Pinpoint the cell where the given text exists, returning its (x, y) midpoint coordinate. 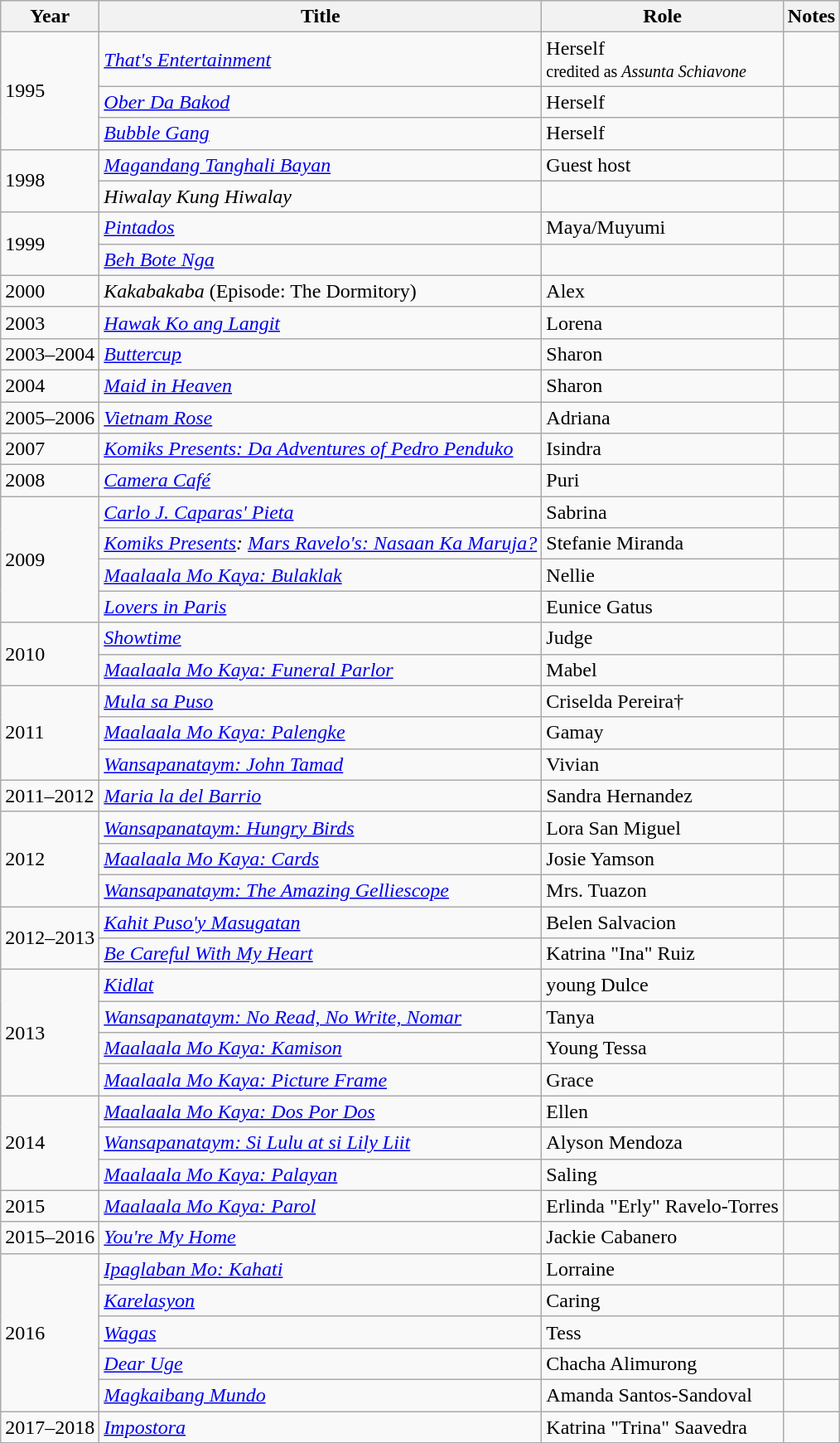
2012 (50, 859)
Maalaala Mo Kaya: Funeral Parlor (321, 670)
2011–2012 (50, 796)
Kakabakaba (Episode: The Dormitory) (321, 291)
Eunice Gatus (663, 607)
2016 (50, 1332)
Gamay (663, 733)
Alex (663, 291)
Mula sa Puso (321, 701)
Vivian (663, 764)
Lorena (663, 322)
Herselfcredited as Assunta Schiavone (663, 60)
young Dulce (663, 985)
Kidlat (321, 985)
Wansapanataym: John Tamad (321, 764)
Nellie (663, 575)
2013 (50, 1033)
Puri (663, 481)
1999 (50, 244)
Camera Café (321, 481)
Saling (663, 1174)
Be Careful With My Heart (321, 954)
Buttercup (321, 354)
Maalaala Mo Kaya: Parol (321, 1206)
Maria la del Barrio (321, 796)
Young Tessa (663, 1048)
Maalaala Mo Kaya: Palengke (321, 733)
Maalaala Mo Kaya: Picture Frame (321, 1080)
1995 (50, 91)
2012–2013 (50, 938)
2017–2018 (50, 1426)
Lovers in Paris (321, 607)
Wansapanataym: No Read, No Write, Nomar (321, 1017)
2004 (50, 385)
2008 (50, 481)
2009 (50, 559)
Title (321, 17)
Sandra Hernandez (663, 796)
Josie Yamson (663, 859)
Vietnam Rose (321, 417)
2015 (50, 1206)
Maalaala Mo Kaya: Bulaklak (321, 575)
Bubble Gang (321, 133)
Hawak Ko ang Langit (321, 322)
Lorraine (663, 1269)
2010 (50, 654)
Sabrina (663, 512)
1998 (50, 181)
Mrs. Tuazon (663, 890)
Katrina "Trina" Saavedra (663, 1426)
2000 (50, 291)
Belen Salvacion (663, 922)
2005–2006 (50, 417)
Wagas (321, 1332)
Amanda Santos-Sandoval (663, 1395)
Beh Bote Nga (321, 259)
Role (663, 17)
Maalaala Mo Kaya: Palayan (321, 1174)
Impostora (321, 1426)
Guest host (663, 165)
Notes (811, 17)
Mabel (663, 670)
Ipaglaban Mo: Kahati (321, 1269)
Wansapanataym: Hungry Birds (321, 827)
Chacha Alimurong (663, 1363)
Wansapanataym: The Amazing Gelliescope (321, 890)
Criselda Pereira† (663, 701)
Isindra (663, 449)
Grace (663, 1080)
Maid in Heaven (321, 385)
Stefanie Miranda (663, 544)
You're My Home (321, 1237)
Maalaala Mo Kaya: Dos Por Dos (321, 1111)
Ellen (663, 1111)
Tess (663, 1332)
Year (50, 17)
Ober Da Bakod (321, 102)
Magandang Tanghali Bayan (321, 165)
Karelasyon (321, 1300)
Erlinda "Erly" Ravelo-Torres (663, 1206)
Wansapanataym: Si Lulu at si Lily Liit (321, 1143)
Alyson Mendoza (663, 1143)
Showtime (321, 638)
2003 (50, 322)
Kahit Puso'y Masugatan (321, 922)
Lora San Miguel (663, 827)
2007 (50, 449)
Pintados (321, 228)
Hiwalay Kung Hiwalay (321, 196)
Caring (663, 1300)
Judge (663, 638)
Tanya (663, 1017)
Dear Uge (321, 1363)
Magkaibang Mundo (321, 1395)
Jackie Cabanero (663, 1237)
Adriana (663, 417)
2014 (50, 1143)
2011 (50, 733)
Carlo J. Caparas' Pieta (321, 512)
Maalaala Mo Kaya: Cards (321, 859)
Komiks Presents: Mars Ravelo's: Nasaan Ka Maruja? (321, 544)
That's Entertainment (321, 60)
Maya/Muyumi (663, 228)
Komiks Presents: Da Adventures of Pedro Penduko (321, 449)
Katrina "Ina" Ruiz (663, 954)
2003–2004 (50, 354)
Maalaala Mo Kaya: Kamison (321, 1048)
2015–2016 (50, 1237)
